Return [x, y] of the center of cell containing provided text 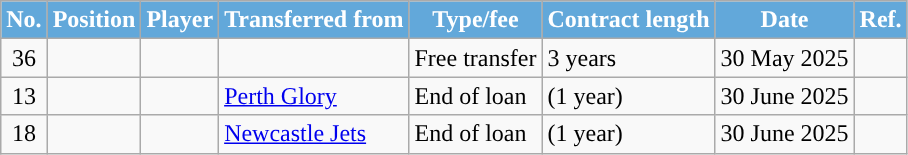
30 May 2025 [784, 58]
Newcastle Jets [314, 134]
Transferred from [314, 20]
Position [94, 20]
No. [24, 20]
Player [180, 20]
13 [24, 96]
Ref. [880, 20]
3 years [628, 58]
Type/fee [476, 20]
Free transfer [476, 58]
36 [24, 58]
Date [784, 20]
18 [24, 134]
Contract length [628, 20]
Perth Glory [314, 96]
